Output the (x, y) coordinate of the center of the cell containing the given text.  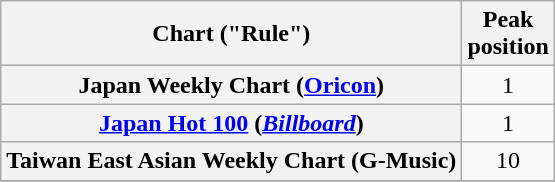
Japan Weekly Chart (Oricon) (232, 85)
Taiwan East Asian Weekly Chart (G-Music) (232, 161)
Peakposition (508, 34)
Chart ("Rule") (232, 34)
10 (508, 161)
Japan Hot 100 (Billboard) (232, 123)
